Detect which cell encompasses the target text, then output its (X, Y) center coordinate. 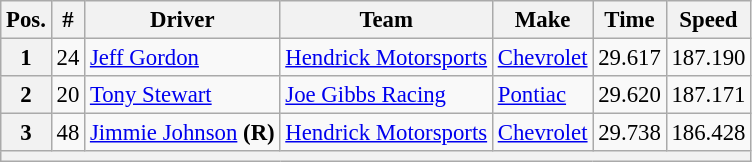
Speed (708, 20)
29.617 (630, 58)
187.190 (708, 58)
1 (26, 58)
24 (68, 58)
Time (630, 20)
Pos. (26, 20)
Tony Stewart (182, 95)
Jeff Gordon (182, 58)
187.171 (708, 95)
20 (68, 95)
# (68, 20)
29.620 (630, 95)
48 (68, 133)
Jimmie Johnson (R) (182, 133)
2 (26, 95)
186.428 (708, 133)
Team (386, 20)
Driver (182, 20)
3 (26, 133)
Joe Gibbs Racing (386, 95)
Make (542, 20)
Pontiac (542, 95)
29.738 (630, 133)
